Find where the given text appears and provide that cell's center as (x, y) coordinate. 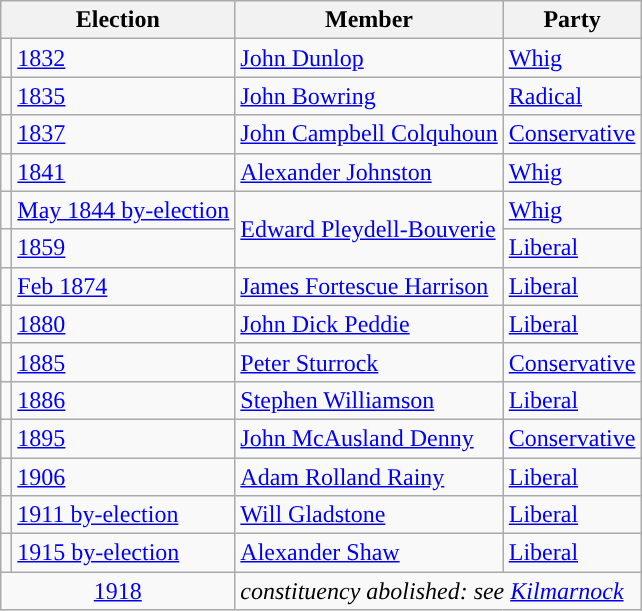
James Fortescue Harrison (369, 286)
John Bowring (369, 96)
John Campbell Colquhoun (369, 134)
1859 (124, 248)
Alexander Shaw (369, 553)
Alexander Johnston (369, 172)
Feb 1874 (124, 286)
Peter Sturrock (369, 362)
Will Gladstone (369, 515)
Radical (572, 96)
1911 by-election (124, 515)
Edward Pleydell-Bouverie (369, 229)
Member (369, 20)
1906 (124, 477)
1915 by-election (124, 553)
Election (118, 20)
John Dick Peddie (369, 324)
Party (572, 20)
John McAusland Denny (369, 438)
1918 (118, 591)
1841 (124, 172)
1886 (124, 400)
John Dunlop (369, 58)
Adam Rolland Rainy (369, 477)
1885 (124, 362)
1895 (124, 438)
Stephen Williamson (369, 400)
constituency abolished: see Kilmarnock (438, 591)
1837 (124, 134)
1832 (124, 58)
1880 (124, 324)
1835 (124, 96)
May 1844 by-election (124, 210)
